From the cell containing the given text, extract its center point as (x, y) coordinate. 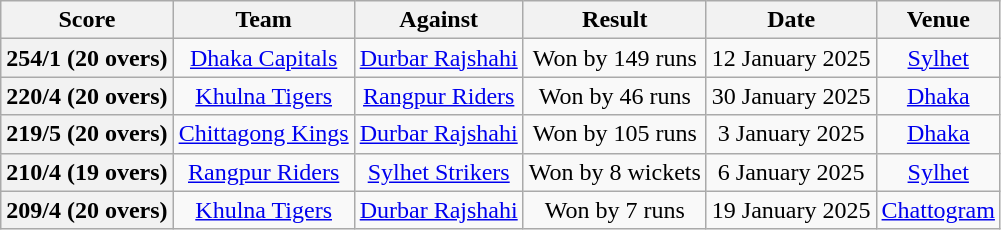
Won by 8 wickets (614, 172)
Score (87, 20)
19 January 2025 (791, 210)
Won by 46 runs (614, 96)
3 January 2025 (791, 134)
220/4 (20 overs) (87, 96)
Won by 105 runs (614, 134)
Against (438, 20)
Chattogram (938, 210)
254/1 (20 overs) (87, 58)
Won by 7 runs (614, 210)
12 January 2025 (791, 58)
Date (791, 20)
Chittagong Kings (264, 134)
6 January 2025 (791, 172)
30 January 2025 (791, 96)
209/4 (20 overs) (87, 210)
Won by 149 runs (614, 58)
Dhaka Capitals (264, 58)
Result (614, 20)
210/4 (19 overs) (87, 172)
Team (264, 20)
Venue (938, 20)
Sylhet Strikers (438, 172)
219/5 (20 overs) (87, 134)
